Determine the [x, y] coordinate at the center of the cell enclosing the given text.  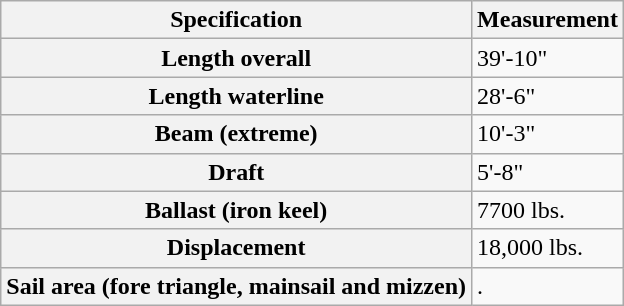
Length overall [236, 58]
10'-3" [548, 134]
Sail area (fore triangle, mainsail and mizzen) [236, 286]
Draft [236, 172]
Beam (extreme) [236, 134]
Measurement [548, 20]
. [548, 286]
28'-6" [548, 96]
18,000 lbs. [548, 248]
Displacement [236, 248]
39'-10" [548, 58]
Ballast (iron keel) [236, 210]
Specification [236, 20]
7700 lbs. [548, 210]
Length waterline [236, 96]
5'-8" [548, 172]
